Capture the cell that displays the provided text and extract its (x, y) central coordinate. 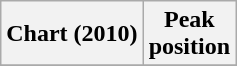
Peakposition (189, 34)
Chart (2010) (72, 34)
